Provide the (x, y) coordinate of the cell's center where the given text is located.  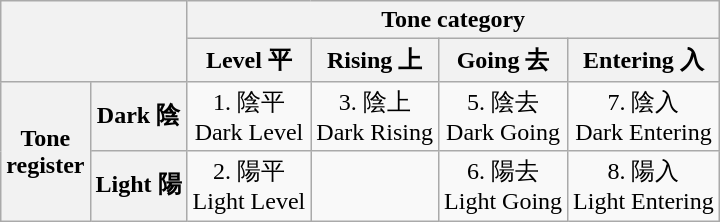
Level 平 (249, 60)
6. 陽去Light Going (504, 186)
3. 陰上Dark Rising (375, 116)
Light 陽 (138, 186)
Tone category (453, 20)
Dark 陰 (138, 116)
Entering 入 (644, 60)
8. 陽入Light Entering (644, 186)
2. 陽平Light Level (249, 186)
Toneregister (46, 150)
5. 陰去Dark Going (504, 116)
7. 陰入Dark Entering (644, 116)
1. 陰平Dark Level (249, 116)
Rising 上 (375, 60)
Going 去 (504, 60)
